Determine the [X, Y] coordinate at the center of the cell enclosing the given text.  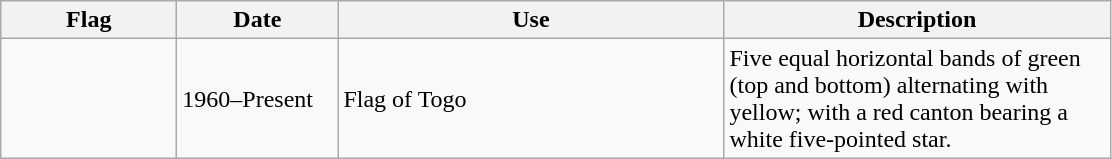
Five equal horizontal bands of green (top and bottom) alternating with yellow; with a red canton bearing a white five-pointed star. [917, 98]
Flag [89, 20]
Description [917, 20]
Use [531, 20]
Date [258, 20]
Flag of Togo [531, 98]
1960–Present [258, 98]
